Identify which cell holds the provided text, then report its (x, y) central coordinate. 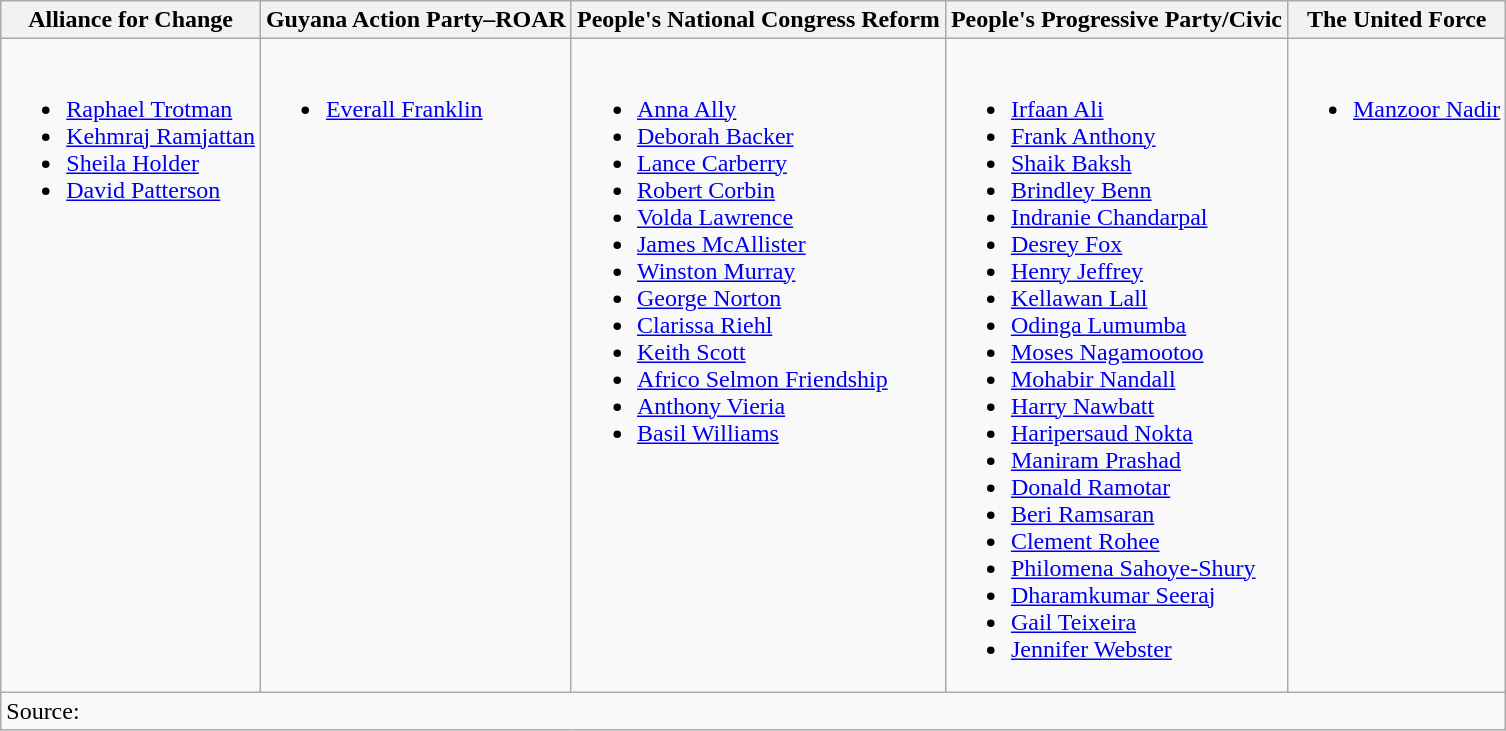
Alliance for Change (131, 20)
Guyana Action Party–ROAR (416, 20)
Raphael TrotmanKehmraj RamjattanSheila HolderDavid Patterson (131, 366)
People's National Congress Reform (758, 20)
Everall Franklin (416, 366)
Source: (754, 711)
The United Force (1396, 20)
People's Progressive Party/Civic (1116, 20)
Manzoor Nadir (1396, 366)
